Scan for the cell matching the given text and deliver its [x, y] coordinate at center. 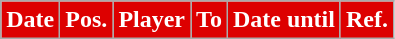
Ref. [366, 20]
Date until [284, 20]
Date [30, 20]
To [210, 20]
Pos. [86, 20]
Player [152, 20]
